Capture the cell that displays the provided text and extract its (X, Y) central coordinate. 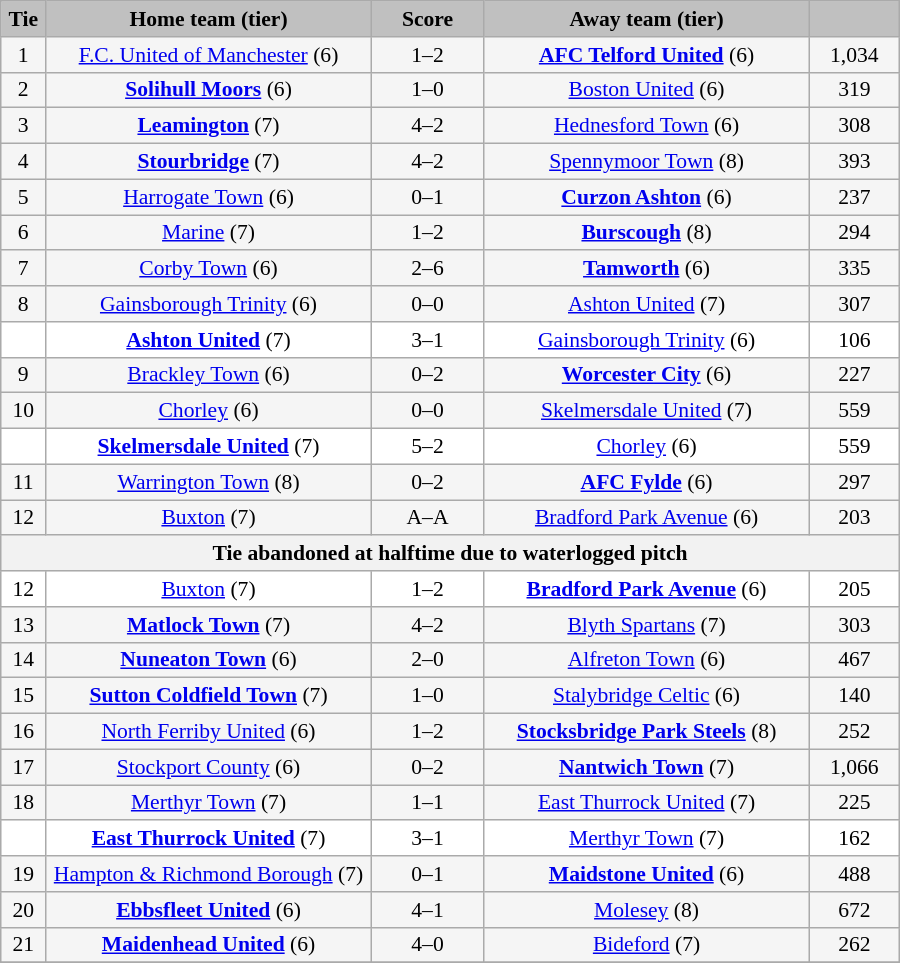
Harrogate Town (6) (209, 197)
Spennymoor Town (8) (647, 162)
335 (854, 269)
Brackley Town (6) (209, 375)
203 (854, 518)
F.C. United of Manchester (6) (209, 55)
6 (24, 233)
2–0 (427, 660)
11 (24, 482)
17 (24, 767)
Home team (tier) (209, 19)
Hampton & Richmond Borough (7) (209, 874)
Burscough (8) (647, 233)
1,066 (854, 767)
672 (854, 910)
393 (854, 162)
10 (24, 411)
Stourbridge (7) (209, 162)
Tie (24, 19)
2–6 (427, 269)
1,034 (854, 55)
Maidstone United (6) (647, 874)
162 (854, 839)
297 (854, 482)
4–1 (427, 910)
227 (854, 375)
Solihull Moors (6) (209, 90)
488 (854, 874)
15 (24, 696)
Sutton Coldfield Town (7) (209, 696)
5–2 (427, 447)
20 (24, 910)
237 (854, 197)
Tamworth (6) (647, 269)
225 (854, 803)
262 (854, 945)
Nantwich Town (7) (647, 767)
Bideford (7) (647, 945)
13 (24, 625)
467 (854, 660)
21 (24, 945)
A–A (427, 518)
Marine (7) (209, 233)
Blyth Spartans (7) (647, 625)
AFC Fylde (6) (647, 482)
9 (24, 375)
3 (24, 126)
AFC Telford United (6) (647, 55)
Corby Town (6) (209, 269)
4–0 (427, 945)
14 (24, 660)
7 (24, 269)
106 (854, 340)
294 (854, 233)
252 (854, 732)
Matlock Town (7) (209, 625)
Maidenhead United (6) (209, 945)
Ebbsfleet United (6) (209, 910)
307 (854, 304)
205 (854, 589)
4 (24, 162)
Stockport County (6) (209, 767)
Warrington Town (8) (209, 482)
Boston United (6) (647, 90)
Stocksbridge Park Steels (8) (647, 732)
16 (24, 732)
Nuneaton Town (6) (209, 660)
319 (854, 90)
18 (24, 803)
Away team (tier) (647, 19)
140 (854, 696)
5 (24, 197)
Stalybridge Celtic (6) (647, 696)
Hednesford Town (6) (647, 126)
Leamington (7) (209, 126)
1–1 (427, 803)
North Ferriby United (6) (209, 732)
8 (24, 304)
Worcester City (6) (647, 375)
Molesey (8) (647, 910)
2 (24, 90)
308 (854, 126)
Score (427, 19)
Alfreton Town (6) (647, 660)
Tie abandoned at halftime due to waterlogged pitch (450, 554)
19 (24, 874)
303 (854, 625)
Curzon Ashton (6) (647, 197)
1 (24, 55)
